Extract the (X, Y) coordinate from the center of the cell holding the provided text.  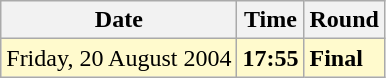
17:55 (270, 58)
Round (344, 20)
Time (270, 20)
Friday, 20 August 2004 (119, 58)
Final (344, 58)
Date (119, 20)
